Provide the (X, Y) coordinate of the cell's center where the given text is located.  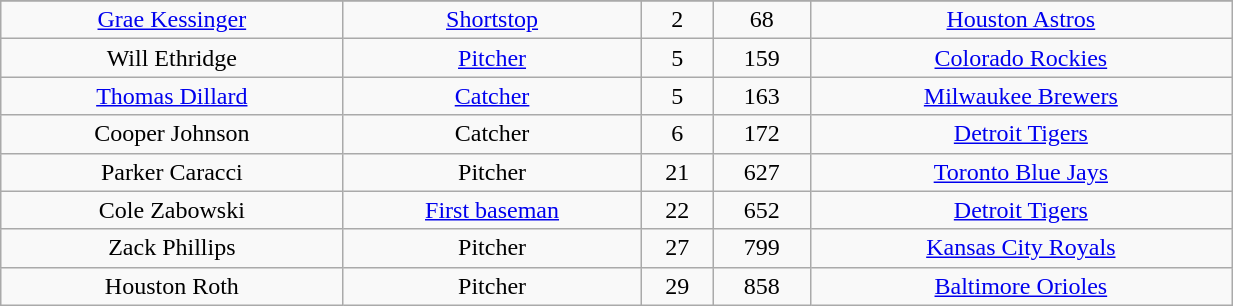
858 (762, 286)
Thomas Dillard (172, 96)
799 (762, 248)
Kansas City Royals (1021, 248)
Parker Caracci (172, 172)
Toronto Blue Jays (1021, 172)
Grae Kessinger (172, 20)
Cooper Johnson (172, 134)
2 (677, 20)
Shortstop (492, 20)
172 (762, 134)
Colorado Rockies (1021, 58)
Houston Astros (1021, 20)
First baseman (492, 210)
Baltimore Orioles (1021, 286)
68 (762, 20)
22 (677, 210)
163 (762, 96)
29 (677, 286)
Milwaukee Brewers (1021, 96)
Houston Roth (172, 286)
6 (677, 134)
159 (762, 58)
Will Ethridge (172, 58)
27 (677, 248)
21 (677, 172)
627 (762, 172)
Zack Phillips (172, 248)
652 (762, 210)
Cole Zabowski (172, 210)
